Output the [X, Y] coordinate of the center of the cell containing the given text.  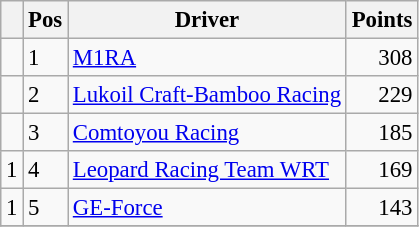
Pos [46, 20]
Comtoyou Racing [208, 133]
Lukoil Craft-Bamboo Racing [208, 95]
3 [46, 133]
229 [382, 95]
185 [382, 133]
M1RA [208, 58]
Driver [208, 20]
5 [46, 208]
308 [382, 58]
Leopard Racing Team WRT [208, 170]
Points [382, 20]
4 [46, 170]
169 [382, 170]
GE-Force [208, 208]
143 [382, 208]
2 [46, 95]
